Detect which cell encompasses the target text, then output its (X, Y) center coordinate. 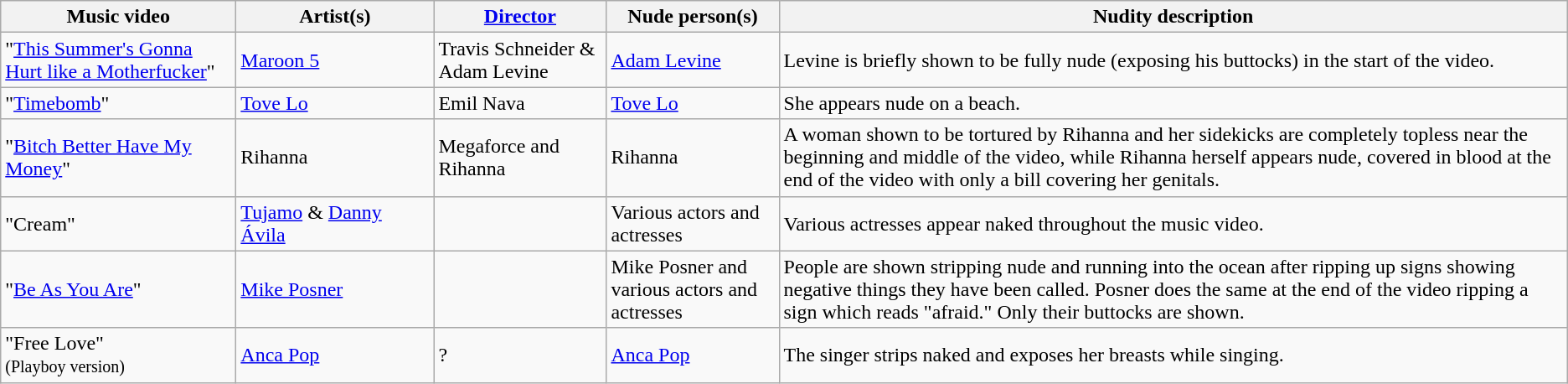
Nude person(s) (693, 17)
Travis Schneider & Adam Levine (520, 60)
The singer strips naked and exposes her breasts while singing. (1173, 355)
"Cream" (119, 223)
"Free Love"(Playboy version) (119, 355)
Nudity description (1173, 17)
Artist(s) (335, 17)
Various actresses appear naked throughout the music video. (1173, 223)
She appears nude on a beach. (1173, 103)
Various actors and actresses (693, 223)
Director (520, 17)
Adam Levine (693, 60)
Music video (119, 17)
Tujamo & Danny Ávila (335, 223)
Mike Posner (335, 289)
"Timebomb" (119, 103)
Emil Nava (520, 103)
"This Summer's Gonna Hurt like a Motherfucker" (119, 60)
Mike Posner and various actors and actresses (693, 289)
Megaforce and Rihanna (520, 158)
"Bitch Better Have My Money" (119, 158)
"Be As You Are" (119, 289)
Levine is briefly shown to be fully nude (exposing his buttocks) in the start of the video. (1173, 60)
? (520, 355)
Maroon 5 (335, 60)
